From the cell containing the given text, extract its center point as (x, y) coordinate. 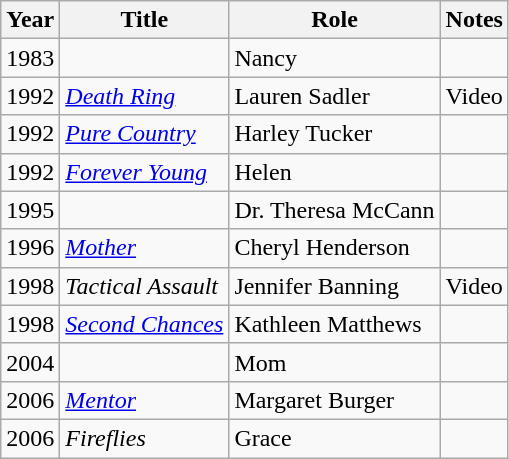
Year (30, 20)
Harley Tucker (334, 134)
Mom (334, 362)
1983 (30, 58)
Title (144, 20)
Tactical Assault (144, 286)
Death Ring (144, 96)
Margaret Burger (334, 400)
Second Chances (144, 324)
Mother (144, 248)
2004 (30, 362)
1995 (30, 210)
Grace (334, 438)
Nancy (334, 58)
Fireflies (144, 438)
Lauren Sadler (334, 96)
Role (334, 20)
Dr. Theresa McCann (334, 210)
Cheryl Henderson (334, 248)
Forever Young (144, 172)
Kathleen Matthews (334, 324)
Jennifer Banning (334, 286)
Notes (474, 20)
Helen (334, 172)
Mentor (144, 400)
Pure Country (144, 134)
1996 (30, 248)
